Identify which cell holds the provided text, then report its (x, y) central coordinate. 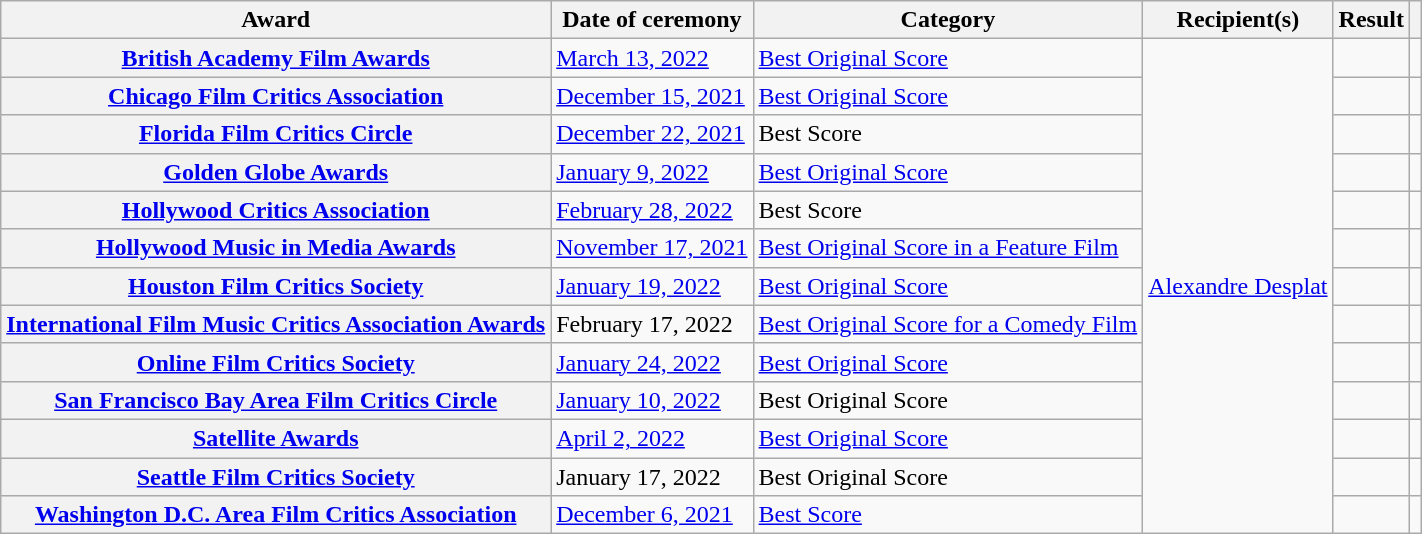
Florida Film Critics Circle (276, 134)
Result (1371, 20)
Category (948, 20)
Houston Film Critics Society (276, 286)
Washington D.C. Area Film Critics Association (276, 515)
Satellite Awards (276, 438)
January 17, 2022 (652, 477)
November 17, 2021 (652, 248)
British Academy Film Awards (276, 58)
February 28, 2022 (652, 210)
International Film Music Critics Association Awards (276, 324)
Recipient(s) (1238, 20)
January 9, 2022 (652, 172)
March 13, 2022 (652, 58)
December 6, 2021 (652, 515)
Date of ceremony (652, 20)
Alexandre Desplat (1238, 286)
Golden Globe Awards (276, 172)
Best Original Score for a Comedy Film (948, 324)
February 17, 2022 (652, 324)
San Francisco Bay Area Film Critics Circle (276, 400)
January 24, 2022 (652, 362)
Chicago Film Critics Association (276, 96)
December 22, 2021 (652, 134)
Seattle Film Critics Society (276, 477)
Online Film Critics Society (276, 362)
December 15, 2021 (652, 96)
January 10, 2022 (652, 400)
January 19, 2022 (652, 286)
Best Original Score in a Feature Film (948, 248)
Award (276, 20)
April 2, 2022 (652, 438)
Hollywood Critics Association (276, 210)
Hollywood Music in Media Awards (276, 248)
